Provide the [X, Y] coordinate of the cell's center where the given text is located.  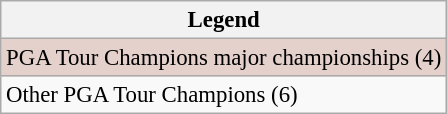
Other PGA Tour Champions (6) [224, 95]
PGA Tour Champions major championships (4) [224, 58]
Legend [224, 20]
